Search for the cell housing the specified text and yield its [X, Y] center coordinate. 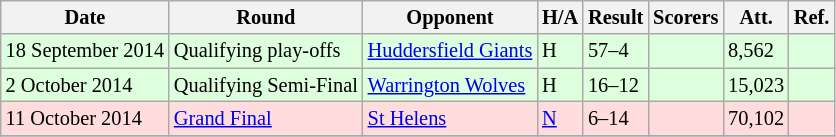
Huddersfield Giants [450, 51]
Ref. [812, 17]
16–12 [616, 85]
St Helens [450, 118]
Round [266, 17]
15,023 [756, 85]
Date [85, 17]
Qualifying Semi-Final [266, 85]
6–14 [616, 118]
Opponent [450, 17]
18 September 2014 [85, 51]
8,562 [756, 51]
Grand Final [266, 118]
70,102 [756, 118]
Scorers [686, 17]
Att. [756, 17]
2 October 2014 [85, 85]
11 October 2014 [85, 118]
Warrington Wolves [450, 85]
Qualifying play-offs [266, 51]
57–4 [616, 51]
N [560, 118]
H/A [560, 17]
Result [616, 17]
